Extract the [X, Y] coordinate from the center of the cell holding the provided text.  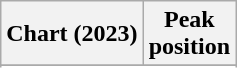
Chart (2023) [72, 34]
Peakposition [189, 34]
